Extract the [x, y] coordinate from the center of the cell holding the provided text.  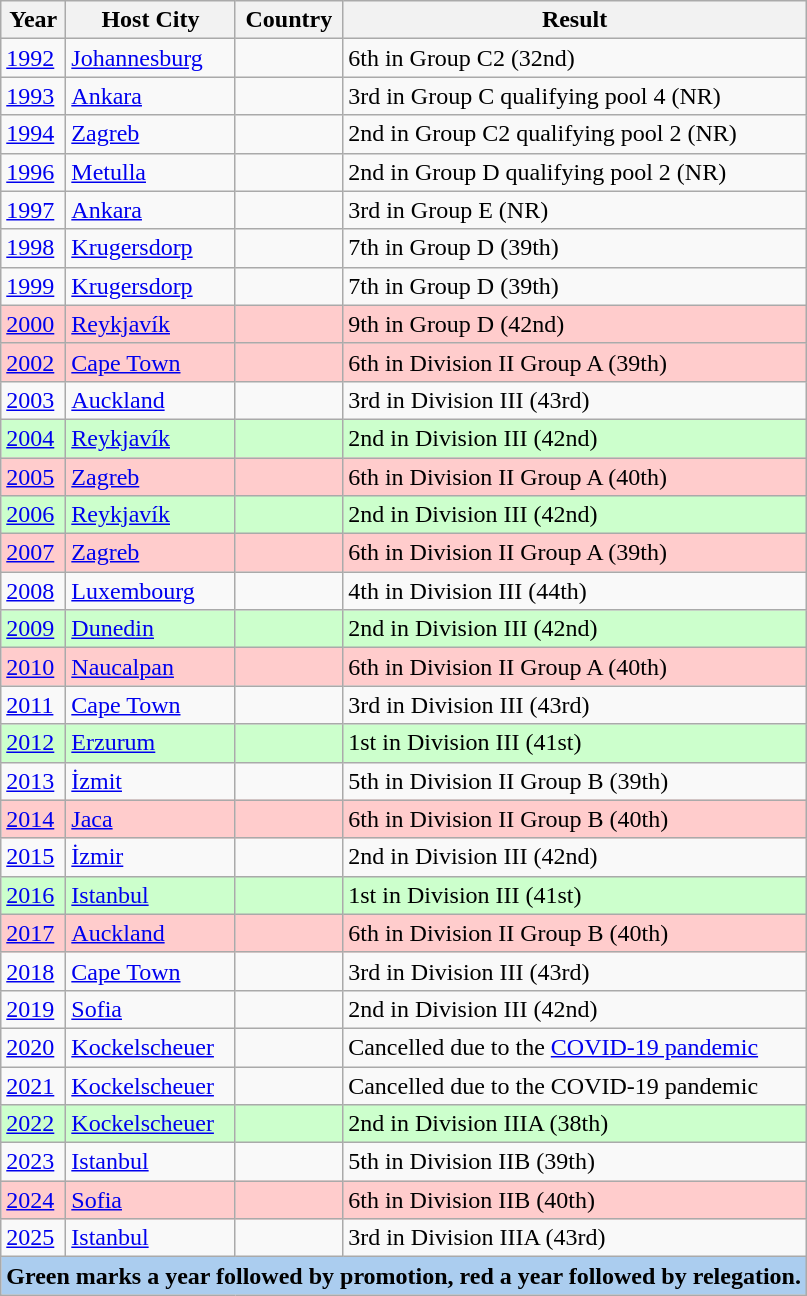
2018 [34, 971]
2007 [34, 553]
2012 [34, 743]
2011 [34, 705]
6th in Group C2 (32nd) [575, 58]
1993 [34, 96]
2004 [34, 438]
2019 [34, 1009]
2015 [34, 857]
2008 [34, 591]
1996 [34, 172]
2025 [34, 1238]
Metulla [150, 172]
Johannesburg [150, 58]
1998 [34, 248]
Luxembourg [150, 591]
2006 [34, 515]
4th in Division III (44th) [575, 591]
2017 [34, 933]
5th in Division II Group B (39th) [575, 781]
2002 [34, 362]
2nd in Group D qualifying pool 2 (NR) [575, 172]
2016 [34, 895]
2024 [34, 1200]
1992 [34, 58]
Naucalpan [150, 667]
3rd in Group E (NR) [575, 210]
2005 [34, 477]
2014 [34, 819]
Country [289, 20]
1997 [34, 210]
İzmir [150, 857]
2021 [34, 1085]
İzmit [150, 781]
2nd in Group C2 qualifying pool 2 (NR) [575, 134]
9th in Group D (42nd) [575, 324]
2nd in Division IIIA (38th) [575, 1124]
6th in Division IIB (40th) [575, 1200]
2013 [34, 781]
Jaca [150, 819]
2020 [34, 1047]
5th in Division IIB (39th) [575, 1162]
1994 [34, 134]
2022 [34, 1124]
1999 [34, 286]
Dunedin [150, 629]
3rd in Group C qualifying pool 4 (NR) [575, 96]
2000 [34, 324]
2010 [34, 667]
Erzurum [150, 743]
2023 [34, 1162]
Result [575, 20]
Year [34, 20]
Host City [150, 20]
3rd in Division IIIA (43rd) [575, 1238]
2003 [34, 400]
2009 [34, 629]
Green marks a year followed by promotion, red a year followed by relegation. [404, 1276]
